Determine the (x, y) coordinate at the center of the cell enclosing the given text.  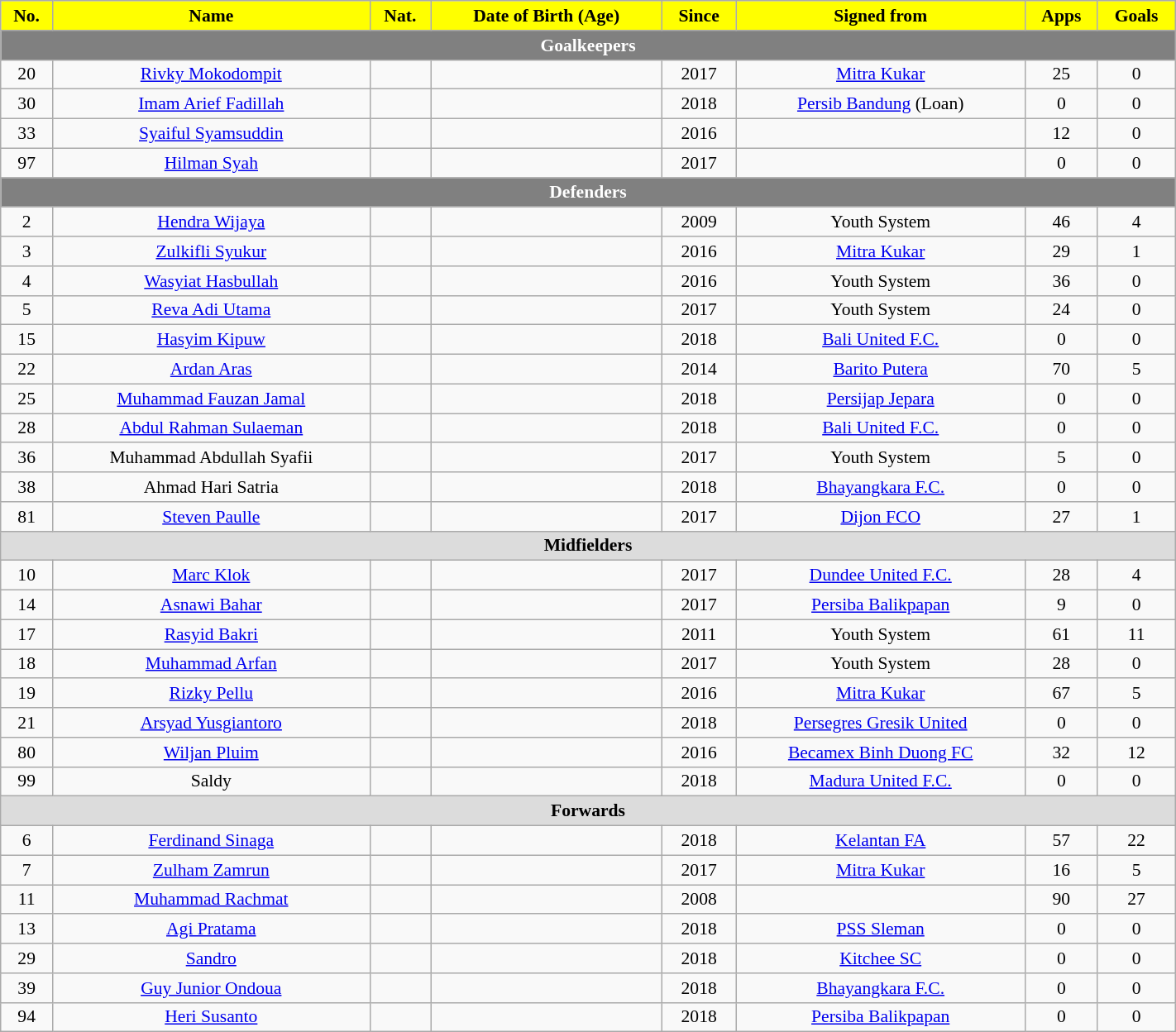
61 (1062, 634)
Asnawi Bahar (212, 605)
Muhammad Abdullah Syafii (212, 458)
Heri Susanto (212, 1017)
21 (26, 723)
Signed from (881, 16)
2009 (700, 222)
Wiljan Pluim (212, 752)
24 (1062, 310)
Kelantan FA (881, 841)
14 (26, 605)
39 (26, 988)
Dijon FCO (881, 517)
Forwards (588, 811)
97 (26, 163)
Imam Arief Fadillah (212, 104)
19 (26, 694)
99 (26, 781)
Nat. (400, 16)
Wasyiat Hasbullah (212, 281)
Since (700, 16)
Hendra Wijaya (212, 222)
Hasyim Kipuw (212, 340)
30 (26, 104)
Dundee United F.C. (881, 576)
81 (26, 517)
10 (26, 576)
Marc Klok (212, 576)
57 (1062, 841)
Date of Birth (Age) (547, 16)
2014 (700, 370)
94 (26, 1017)
2011 (700, 634)
7 (26, 870)
17 (26, 634)
Barito Putera (881, 370)
No. (26, 16)
Zulham Zamrun (212, 870)
20 (26, 74)
Muhammad Rachmat (212, 900)
Zulkifli Syukur (212, 251)
6 (26, 841)
PSS Sleman (881, 929)
38 (26, 487)
Ahmad Hari Satria (212, 487)
Becamex Binh Duong FC (881, 752)
Persib Bandung (Loan) (881, 104)
Arsyad Yusgiantoro (212, 723)
Rasyid Bakri (212, 634)
Muhammad Fauzan Jamal (212, 399)
Syaiful Syamsuddin (212, 134)
Ferdinand Sinaga (212, 841)
Guy Junior Ondoua (212, 988)
90 (1062, 900)
3 (26, 251)
Steven Paulle (212, 517)
Saldy (212, 781)
Goals (1136, 16)
13 (26, 929)
Persegres Gresik United (881, 723)
80 (26, 752)
46 (1062, 222)
18 (26, 664)
Madura United F.C. (881, 781)
67 (1062, 694)
33 (26, 134)
70 (1062, 370)
Sandro (212, 958)
Muhammad Arfan (212, 664)
2 (26, 222)
Midfielders (588, 546)
Name (212, 16)
Reva Adi Utama (212, 310)
Ardan Aras (212, 370)
32 (1062, 752)
Persijap Jepara (881, 399)
Agi Pratama (212, 929)
15 (26, 340)
Abdul Rahman Sulaeman (212, 428)
16 (1062, 870)
Kitchee SC (881, 958)
Apps (1062, 16)
Hilman Syah (212, 163)
Rizky Pellu (212, 694)
Goalkeepers (588, 45)
9 (1062, 605)
Defenders (588, 193)
Rivky Mokodompit (212, 74)
2008 (700, 900)
